Locate the cell with the specified text and output its [x, y] center coordinate. 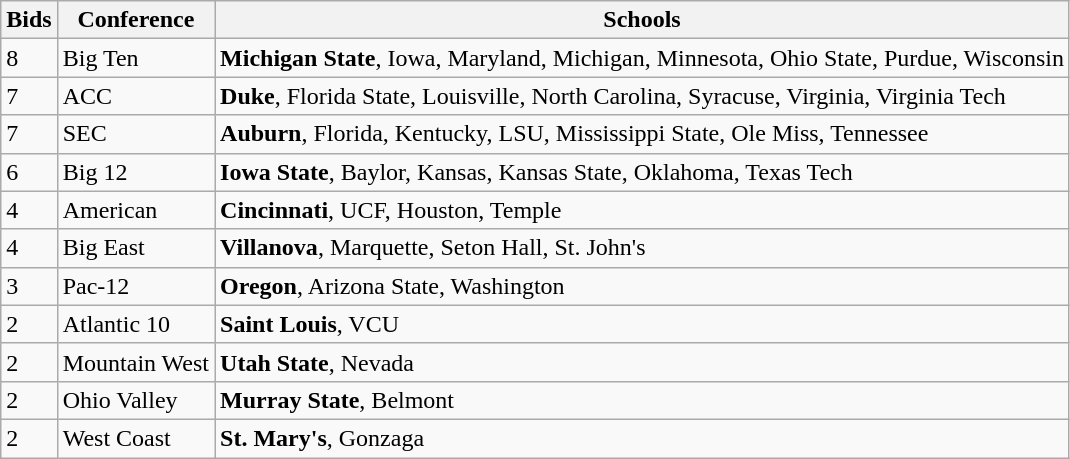
Bids [29, 20]
Ohio Valley [136, 400]
Murray State, Belmont [642, 400]
Pac-12 [136, 286]
Big East [136, 248]
Oregon, Arizona State, Washington [642, 286]
6 [29, 172]
Conference [136, 20]
Big Ten [136, 58]
Big 12 [136, 172]
West Coast [136, 438]
Schools [642, 20]
St. Mary's, Gonzaga [642, 438]
Saint Louis, VCU [642, 324]
Villanova, Marquette, Seton Hall, St. John's [642, 248]
American [136, 210]
Utah State, Nevada [642, 362]
Iowa State, Baylor, Kansas, Kansas State, Oklahoma, Texas Tech [642, 172]
Mountain West [136, 362]
Michigan State, Iowa, Maryland, Michigan, Minnesota, Ohio State, Purdue, Wisconsin [642, 58]
3 [29, 286]
Cincinnati, UCF, Houston, Temple [642, 210]
SEC [136, 134]
Atlantic 10 [136, 324]
ACC [136, 96]
Auburn, Florida, Kentucky, LSU, Mississippi State, Ole Miss, Tennessee [642, 134]
8 [29, 58]
Duke, Florida State, Louisville, North Carolina, Syracuse, Virginia, Virginia Tech [642, 96]
